Identify which cell holds the provided text, then report its [X, Y] central coordinate. 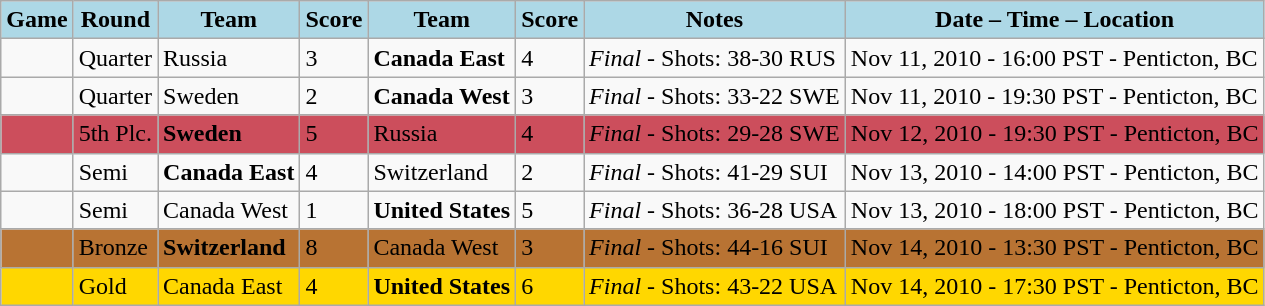
8 [334, 248]
1 [334, 210]
6 [550, 286]
Final - Shots: 38-30 RUS [715, 58]
Notes [715, 20]
Nov 11, 2010 - 16:00 PST - Penticton, BC [1054, 58]
Nov 14, 2010 - 13:30 PST - Penticton, BC [1054, 248]
Date – Time – Location [1054, 20]
Nov 13, 2010 - 14:00 PST - Penticton, BC [1054, 172]
Final - Shots: 44-16 SUI [715, 248]
Final - Shots: 36-28 USA [715, 210]
Final - Shots: 33-22 SWE [715, 96]
5th Plc. [115, 134]
Nov 13, 2010 - 18:00 PST - Penticton, BC [1054, 210]
Game [37, 20]
Final - Shots: 43-22 USA [715, 286]
Nov 12, 2010 - 19:30 PST - Penticton, BC [1054, 134]
Final - Shots: 41-29 SUI [715, 172]
Final - Shots: 29-28 SWE [715, 134]
Gold [115, 286]
Nov 14, 2010 - 17:30 PST - Penticton, BC [1054, 286]
Round [115, 20]
Bronze [115, 248]
Nov 11, 2010 - 19:30 PST - Penticton, BC [1054, 96]
